Identify which cell holds the provided text, then report its (x, y) central coordinate. 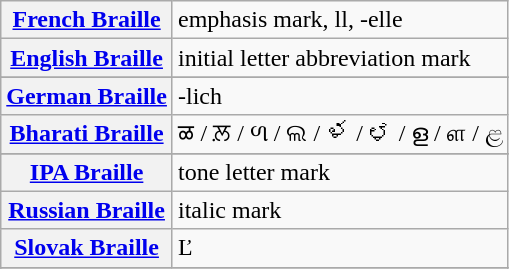
-lich (340, 96)
IPA Braille (87, 172)
Russian Braille (87, 210)
English Braille (87, 58)
ळ / ਲ਼ / ળ / ଲ / ళ / ಳ / ള / ள / ළ (340, 134)
Slovak Braille (87, 248)
Ľ (340, 248)
italic mark (340, 210)
initial letter abbreviation mark (340, 58)
German Braille (87, 96)
emphasis mark, ll, -elle (340, 20)
tone letter mark (340, 172)
Bharati Braille (87, 134)
French Braille (87, 20)
